Extract the (X, Y) coordinate from the center of the cell holding the provided text.  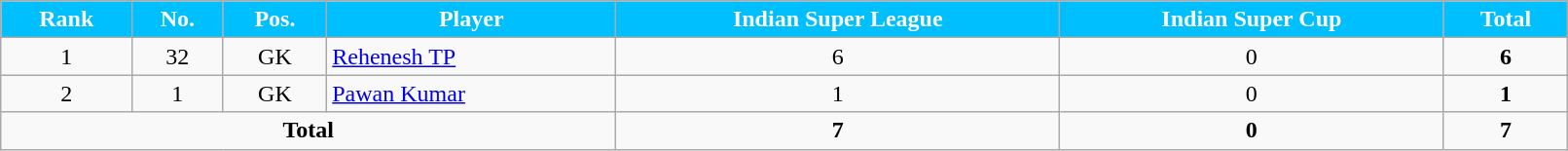
Indian Super League (838, 19)
Indian Super Cup (1252, 19)
Rehenesh TP (471, 57)
32 (177, 57)
Pawan Kumar (471, 94)
Pos. (274, 19)
Rank (66, 19)
Player (471, 19)
No. (177, 19)
2 (66, 94)
